Identify which cell holds the provided text, then report its (x, y) central coordinate. 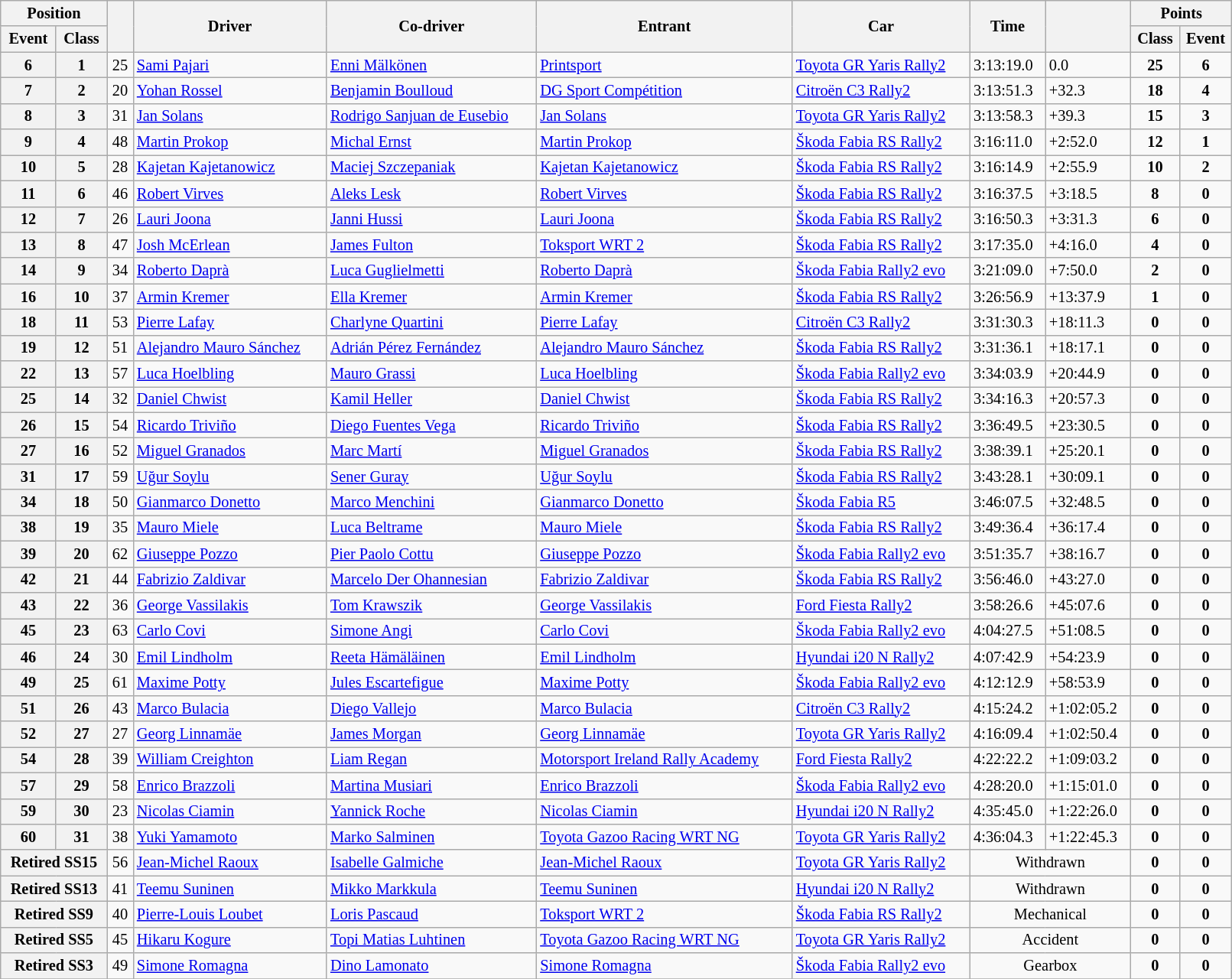
James Fulton (431, 245)
Marco Menchini (431, 503)
+39.3 (1088, 116)
Yannick Roche (431, 811)
Diego Vallejo (431, 708)
4:36:04.3 (1008, 837)
Luca Beltrame (431, 528)
DG Sport Compétition (664, 90)
Loris Pascaud (431, 914)
3:36:49.5 (1008, 425)
Simone Angi (431, 631)
Rodrigo Sanjuan de Eusebio (431, 116)
Marc Martí (431, 450)
3:43:28.1 (1008, 476)
+1:09:03.2 (1088, 759)
21 (81, 580)
Retired SS5 (54, 940)
Maciej Szczepaniak (431, 168)
Janni Hussi (431, 220)
63 (120, 631)
3:49:36.4 (1008, 528)
3:16:50.3 (1008, 220)
Time (1008, 26)
Motorsport Ireland Rally Academy (664, 759)
+54:23.9 (1088, 657)
3:13:19.0 (1008, 65)
56 (120, 863)
36 (120, 605)
Liam Regan (431, 759)
+45:07.6 (1088, 605)
Printsport (664, 65)
Retired SS13 (54, 889)
4:12:12.9 (1008, 682)
3:34:16.3 (1008, 399)
Michal Ernst (431, 142)
3:16:37.5 (1008, 194)
+43:27.0 (1088, 580)
58 (120, 785)
32 (120, 399)
+7:50.0 (1088, 271)
3:16:11.0 (1008, 142)
62 (120, 554)
Retired SS9 (54, 914)
Car (881, 26)
Sami Pajari (229, 65)
Driver (229, 26)
4:07:42.9 (1008, 657)
+18:11.3 (1088, 322)
Martina Musiari (431, 785)
+4:16.0 (1088, 245)
+36:17.4 (1088, 528)
+3:18.5 (1088, 194)
4:22:22.2 (1008, 759)
47 (120, 245)
3:17:35.0 (1008, 245)
Points (1182, 13)
4:35:45.0 (1008, 811)
Yohan Rossel (229, 90)
3:46:07.5 (1008, 503)
Marko Salminen (431, 837)
Ella Kremer (431, 297)
Diego Fuentes Vega (431, 425)
Entrant (664, 26)
4:28:20.0 (1008, 785)
+18:17.1 (1088, 348)
Co-driver (431, 26)
48 (120, 142)
3:21:09.0 (1008, 271)
29 (81, 785)
+3:31.3 (1088, 220)
37 (120, 297)
Škoda Fabia R5 (881, 503)
Jules Escartefigue (431, 682)
Retired SS3 (54, 966)
4:04:27.5 (1008, 631)
3:56:46.0 (1008, 580)
3:51:35.7 (1008, 554)
3:13:51.3 (1008, 90)
3:31:36.1 (1008, 348)
3:58:26.6 (1008, 605)
Josh McErlean (229, 245)
Hikaru Kogure (229, 940)
42 (28, 580)
Yuki Yamamoto (229, 837)
+51:08.5 (1088, 631)
17 (81, 476)
Enni Mälkönen (431, 65)
+30:09.1 (1088, 476)
4:15:24.2 (1008, 708)
Kamil Heller (431, 399)
+23:30.5 (1088, 425)
Tom Krawszik (431, 605)
+25:20.1 (1088, 450)
+20:44.9 (1088, 374)
+1:22:26.0 (1088, 811)
Luca Guglielmetti (431, 271)
0.0 (1088, 65)
+1:02:50.4 (1088, 734)
Reeta Hämäläinen (431, 657)
+32.3 (1088, 90)
60 (28, 837)
Pierre-Louis Loubet (229, 914)
Aleks Lesk (431, 194)
Mechanical (1050, 914)
35 (120, 528)
61 (120, 682)
44 (120, 580)
50 (120, 503)
+2:52.0 (1088, 142)
41 (120, 889)
Benjamin Boulloud (431, 90)
+32:48.5 (1088, 503)
53 (120, 322)
Topi Matias Luhtinen (431, 940)
Mikko Markkula (431, 889)
+20:57.3 (1088, 399)
+1:02:05.2 (1088, 708)
3:26:56.9 (1008, 297)
+1:22:45.3 (1088, 837)
Accident (1050, 940)
+2:55.9 (1088, 168)
Adrián Pérez Fernández (431, 348)
Sener Guray (431, 476)
4:16:09.4 (1008, 734)
Retired SS15 (54, 863)
Pier Paolo Cottu (431, 554)
40 (120, 914)
Gearbox (1050, 966)
5 (81, 168)
Position (54, 13)
3:16:14.9 (1008, 168)
24 (81, 657)
3:31:30.3 (1008, 322)
+58:53.9 (1088, 682)
3:34:03.9 (1008, 374)
+38:16.7 (1088, 554)
3:38:39.1 (1008, 450)
Charlyne Quartini (431, 322)
William Creighton (229, 759)
+13:37.9 (1088, 297)
+1:15:01.0 (1088, 785)
Dino Lamonato (431, 966)
Mauro Grassi (431, 374)
Marcelo Der Ohannesian (431, 580)
Isabelle Galmiche (431, 863)
James Morgan (431, 734)
3:13:58.3 (1008, 116)
